Output the (X, Y) coordinate of the center of the cell containing the given text.  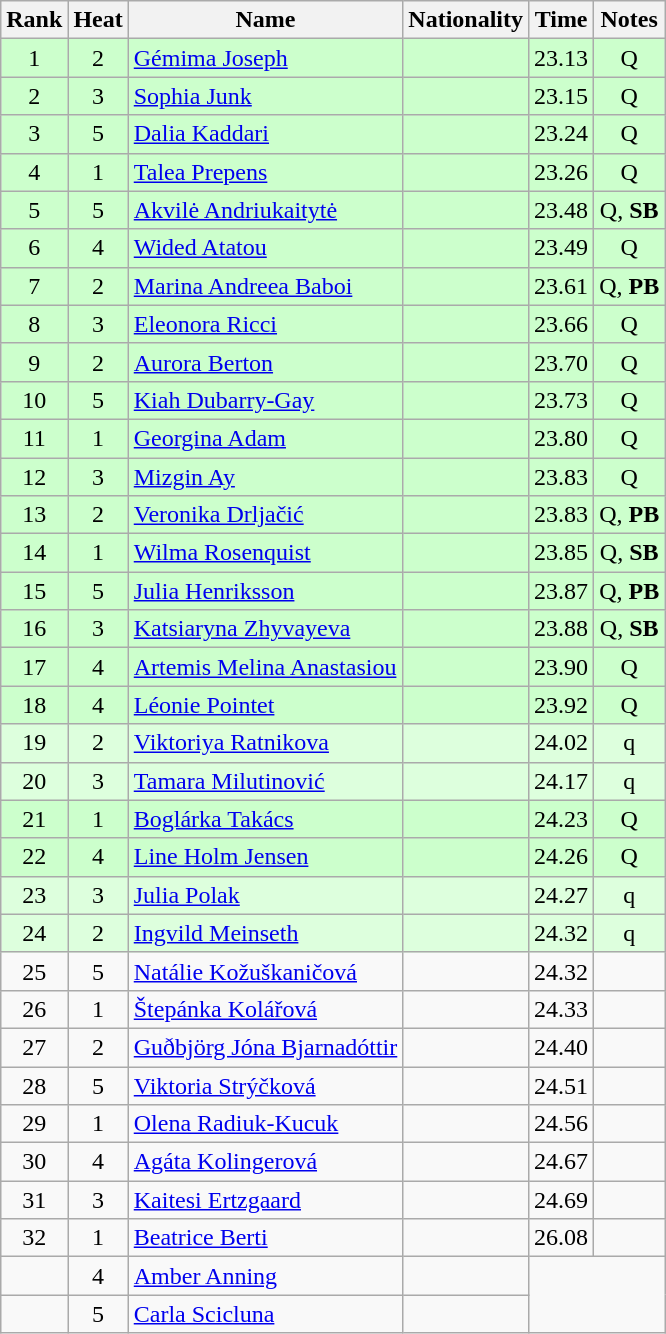
Kiah Dubarry-Gay (266, 400)
23.26 (562, 172)
24.02 (562, 743)
Talea Prepens (266, 172)
Heat (98, 20)
Nationality (466, 20)
10 (34, 400)
23.66 (562, 324)
Aurora Berton (266, 362)
Olena Radiuk-Kucuk (266, 1124)
Katsiaryna Zhyvayeva (266, 629)
23.13 (562, 58)
15 (34, 591)
24.33 (562, 1009)
8 (34, 324)
Boglárka Takács (266, 819)
Marina Andreea Baboi (266, 286)
Line Holm Jensen (266, 857)
12 (34, 477)
11 (34, 438)
24.40 (562, 1047)
24.56 (562, 1124)
Akvilė Andriukaitytė (266, 210)
20 (34, 781)
26 (34, 1009)
30 (34, 1162)
24.17 (562, 781)
25 (34, 971)
7 (34, 286)
23.61 (562, 286)
13 (34, 515)
24 (34, 933)
Agáta Kolingerová (266, 1162)
Name (266, 20)
Štepánka Kolářová (266, 1009)
32 (34, 1238)
Kaitesi Ertzgaard (266, 1200)
Tamara Milutinović (266, 781)
Eleonora Ricci (266, 324)
31 (34, 1200)
24.67 (562, 1162)
Ingvild Meinseth (266, 933)
28 (34, 1085)
Julia Henriksson (266, 591)
24.23 (562, 819)
Léonie Pointet (266, 705)
Mizgin Ay (266, 477)
22 (34, 857)
Beatrice Berti (266, 1238)
26.08 (562, 1238)
24.26 (562, 857)
17 (34, 667)
Viktoriya Ratnikova (266, 743)
24.27 (562, 895)
27 (34, 1047)
23.87 (562, 591)
23 (34, 895)
23.88 (562, 629)
14 (34, 553)
Rank (34, 20)
Time (562, 20)
23.73 (562, 400)
Viktoria Strýčková (266, 1085)
23.90 (562, 667)
Veronika Drljačić (266, 515)
Artemis Melina Anastasiou (266, 667)
Wided Atatou (266, 248)
Guðbjörg Jóna Bjarnadóttir (266, 1047)
16 (34, 629)
24.51 (562, 1085)
23.49 (562, 248)
23.92 (562, 705)
Natálie Kožuškaničová (266, 971)
Amber Anning (266, 1276)
Wilma Rosenquist (266, 553)
21 (34, 819)
23.48 (562, 210)
Notes (630, 20)
23.24 (562, 134)
9 (34, 362)
Dalia Kaddari (266, 134)
6 (34, 248)
Carla Scicluna (266, 1314)
23.85 (562, 553)
Georgina Adam (266, 438)
Gémima Joseph (266, 58)
24.69 (562, 1200)
Julia Polak (266, 895)
Sophia Junk (266, 96)
23.80 (562, 438)
23.15 (562, 96)
23.70 (562, 362)
18 (34, 705)
29 (34, 1124)
19 (34, 743)
